For the text-containing cell, return its midpoint in [x, y] coordinate format. 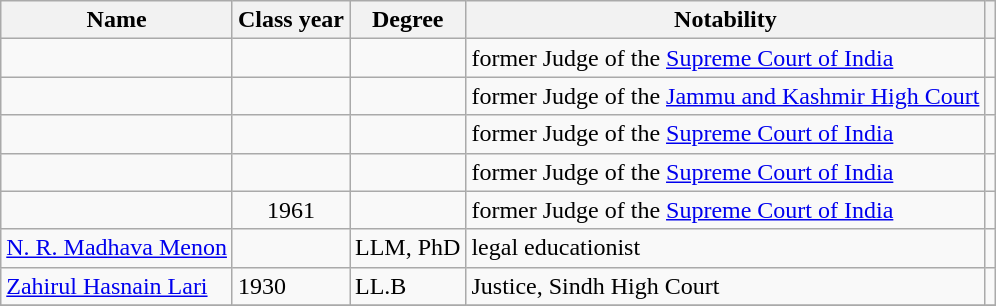
Notability [726, 20]
LL.B [408, 286]
1930 [290, 286]
Class year [290, 20]
Zahirul Hasnain Lari [117, 286]
legal educationist [726, 248]
N. R. Madhava Menon [117, 248]
Name [117, 20]
former Judge of the Jammu and Kashmir High Court [726, 96]
LLM, PhD [408, 248]
1961 [290, 210]
Justice, Sindh High Court [726, 286]
Degree [408, 20]
